Determine the [X, Y] coordinate at the center of the cell enclosing the given text.  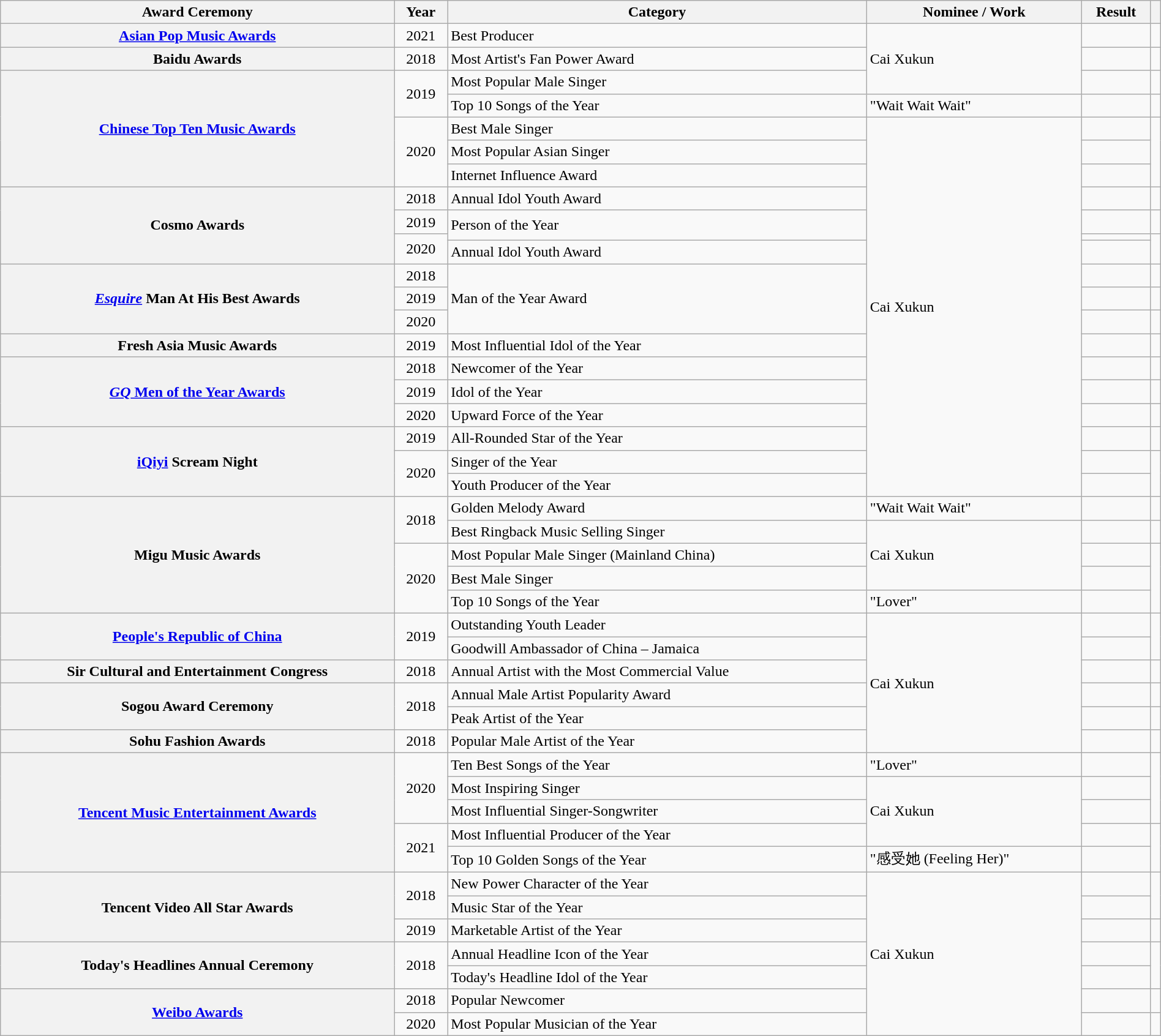
Today's Headlines Annual Ceremony [197, 966]
Upward Force of the Year [658, 415]
Goodwill Ambassador of China – Jamaica [658, 648]
Most Artist's Fan Power Award [658, 59]
Music Star of the Year [658, 907]
GQ Men of the Year Awards [197, 392]
Sohu Fashion Awards [197, 741]
People's Republic of China [197, 636]
Weibo Awards [197, 1012]
Most Inspiring Singer [658, 788]
Sir Cultural and Entertainment Congress [197, 672]
"感受她 (Feeling Her)" [974, 860]
Most Influential Idol of the Year [658, 345]
Ten Best Songs of the Year [658, 765]
Internet Influence Award [658, 175]
Idol of the Year [658, 392]
Youth Producer of the Year [658, 485]
Tencent Music Entertainment Awards [197, 813]
Chinese Top Ten Music Awards [197, 129]
Annual Headline Icon of the Year [658, 954]
All-Rounded Star of the Year [658, 438]
Tencent Video All Star Awards [197, 907]
Popular Newcomer [658, 1000]
Newcomer of the Year [658, 369]
Singer of the Year [658, 462]
Popular Male Artist of the Year [658, 741]
Peak Artist of the Year [658, 718]
Best Ringback Music Selling Singer [658, 531]
New Power Character of the Year [658, 884]
Migu Music Awards [197, 555]
Annual Male Artist Popularity Award [658, 695]
Nominee / Work [974, 12]
Most Popular Asian Singer [658, 152]
Sogou Award Ceremony [197, 707]
Year [421, 12]
Marketable Artist of the Year [658, 931]
Outstanding Youth Leader [658, 625]
Most Influential Singer-Songwriter [658, 811]
Most Popular Male Singer (Mainland China) [658, 555]
Man of the Year Award [658, 298]
Baidu Awards [197, 59]
Most Popular Male Singer [658, 82]
Annual Artist with the Most Commercial Value [658, 672]
Asian Pop Music Awards [197, 36]
Top 10 Golden Songs of the Year [658, 860]
Golden Melody Award [658, 508]
Cosmo Awards [197, 225]
Result [1116, 12]
Today's Headline Idol of the Year [658, 977]
Best Producer [658, 36]
Category [658, 12]
Esquire Man At His Best Awards [197, 298]
iQiyi Scream Night [197, 462]
Most Influential Producer of the Year [658, 835]
Most Popular Musician of the Year [658, 1024]
Fresh Asia Music Awards [197, 345]
Award Ceremony [197, 12]
Person of the Year [658, 225]
